Extract the (X, Y) coordinate from the center of the cell holding the provided text.  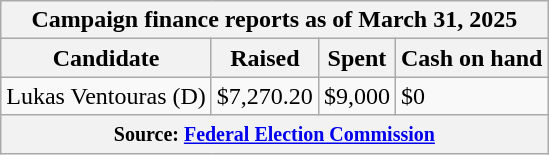
Candidate (106, 58)
$9,000 (356, 96)
Spent (356, 58)
Campaign finance reports as of March 31, 2025 (274, 20)
$0 (471, 96)
Source: Federal Election Commission (274, 134)
Lukas Ventouras (D) (106, 96)
Raised (264, 58)
$7,270.20 (264, 96)
Cash on hand (471, 58)
